Output the [x, y] coordinate of the center of the cell containing the given text.  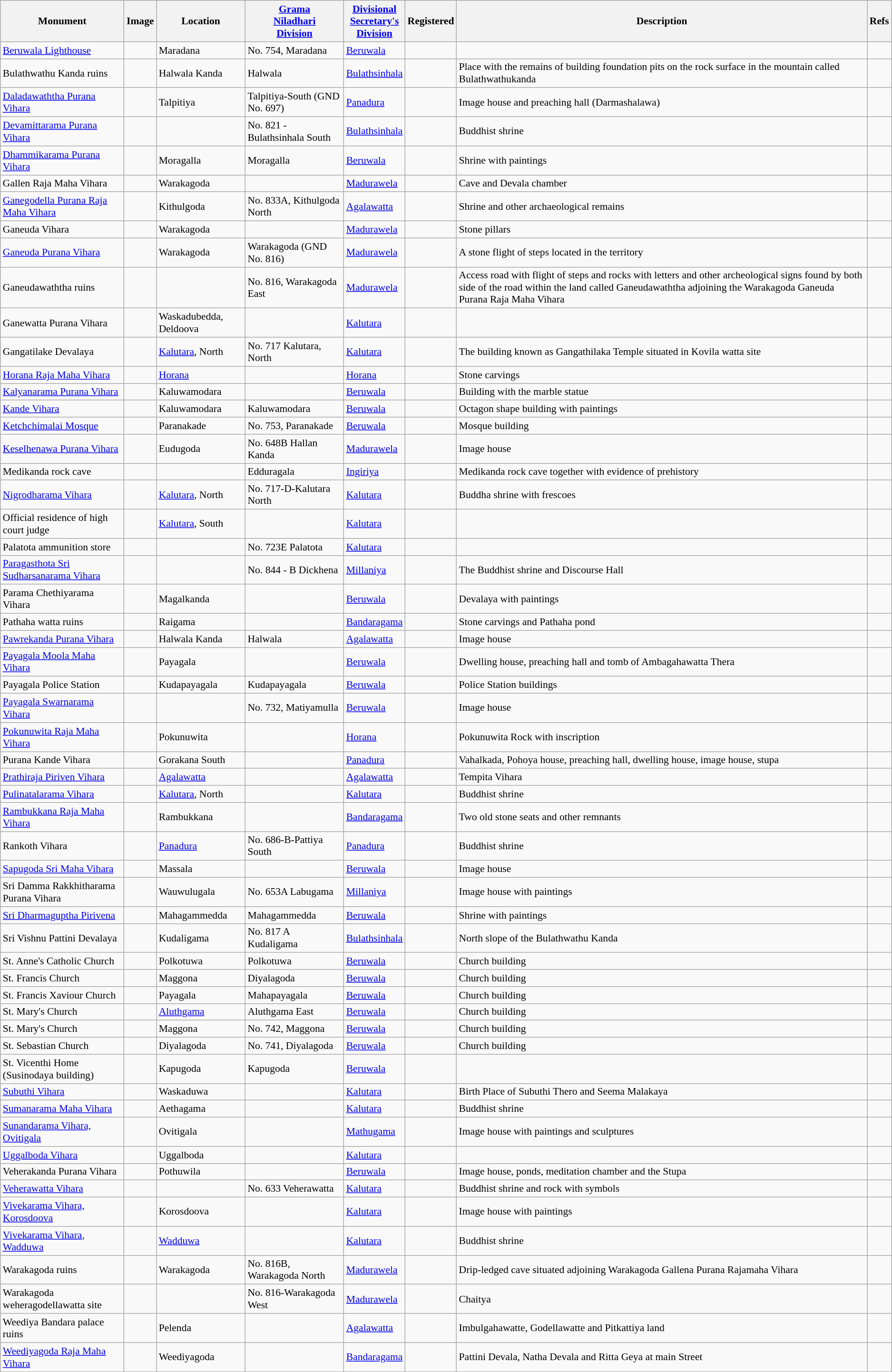
Aethagama [201, 1109]
Place with the remains of building foundation pits on the rock surface in the mountain called Bulathwathukanda [662, 73]
No. 742, Maggona [294, 1029]
Pattini Devala, Natha Devala and Ritta Geya at main Street [662, 1357]
No. 754, Maradana [294, 50]
Payagala Moola Maha Vihara [62, 662]
Daladawaththa Purana Vihara [62, 103]
No. 741, Diyalagoda [294, 1046]
Pokunuwita [201, 737]
No. 648B Hallan Kanda [294, 449]
Rambukkana Raja Maha Vihara [62, 817]
Veherawatta Vihara [62, 1189]
Edduragala [294, 472]
Police Station buildings [662, 685]
Kalyanarama Purana Vihara [62, 392]
Refs [879, 21]
Drip-ledged cave situated adjoining Warakagoda Gallena Purana Rajamaha Vihara [662, 1270]
Aluthgama [201, 1012]
Massala [201, 869]
St. Francis Xaviour Church [62, 995]
No. 717-D-Kalutara North [294, 495]
Mahapayagala [294, 995]
DivisionalSecretary'sDivision [375, 21]
Ingiriya [375, 472]
Rambukkana [201, 817]
Tempita Vihara [662, 777]
Octagon shape building with paintings [662, 409]
Purana Kande Vihara [62, 760]
No. 816-Warakagoda West [294, 1299]
No. 821 - Bulathsinhala South [294, 131]
Payagala Police Station [62, 685]
Waskaduwa [201, 1092]
No. 633 Veherawatta [294, 1189]
Pokunuwita Raja Maha Vihara [62, 737]
Prathiraja Piriven Vihara [62, 777]
Weediya Bandara palace ruins [62, 1328]
Image house with paintings and sculptures [662, 1132]
Description [662, 21]
Stone pillars [662, 230]
Registered [431, 21]
Payagala Swarnarama Vihara [62, 708]
Two old stone seats and other remnants [662, 817]
No. 816, Warakagoda East [294, 287]
No. 844 - B Dickhena [294, 570]
Uggalboda [201, 1155]
Mosque building [662, 426]
Parama Chethiyarama Vihara [62, 599]
Cave and Devala chamber [662, 184]
Gangatilake Devalaya [62, 352]
Stone carvings [662, 375]
Location [201, 21]
Ganegodella Purana Raja Maha Vihara [62, 206]
A stone flight of steps located in the territory [662, 252]
Kithulgoda [201, 206]
Gorakana South [201, 760]
Buddha shrine with frescoes [662, 495]
Rankoth Vihara [62, 846]
Ganeudawaththa ruins [62, 287]
No. 817 A Kudaligama [294, 938]
No. 653A Labugama [294, 892]
Gallen Raja Maha Vihara [62, 184]
Medikanda rock cave [62, 472]
Shrine and other archaeological remains [662, 206]
No. 686-B-Pattiya South [294, 846]
GramaNiladhariDivision [294, 21]
Sri Damma Rakkhitharama Purana Vihara [62, 892]
The building known as Gangathilaka Temple situated in Kovila watta site [662, 352]
Kande Vihara [62, 409]
No. 717 Kalutara, North [294, 352]
Sri Dharmaguptha Pirivena [62, 915]
Dhammikarama Purana Vihara [62, 161]
Vivekarama Vihara, Wadduwa [62, 1241]
The Buddhist shrine and Discourse Hall [662, 570]
Monument [62, 21]
No. 723E Palatota [294, 547]
Pawrekanda Purana Vihara [62, 639]
Buddhist shrine and rock with symbols [662, 1189]
Eudugoda [201, 449]
Beruwala Lighthouse [62, 50]
Ganeuda Vihara [62, 230]
Sri Vishnu Pattini Devalaya [62, 938]
Ovitigala [201, 1132]
Magalkanda [201, 599]
Talpitiya [201, 103]
No. 816B, Warakagoda North [294, 1270]
Vivekarama Vihara, Korosdoova [62, 1212]
Raigama [201, 622]
Vahalkada, Pohoya house, preaching hall, dwelling house, image house, stupa [662, 760]
Devalaya with paintings [662, 599]
Maradana [201, 50]
Keselhenawa Purana Vihara [62, 449]
Warakagoda weheragodellawatta site [62, 1299]
Wauwulugala [201, 892]
Sapugoda Sri Maha Vihara [62, 869]
Image house, ponds, meditation chamber and the Stupa [662, 1172]
Waskadubedda, Deldoova [201, 323]
Weediyagoda [201, 1357]
Kudaligama [201, 938]
Birth Place of Subuthi Thero and Seema Malakaya [662, 1092]
Bulathwathu Kanda ruins [62, 73]
Dwelling house, preaching hall and tomb of Ambagahawatta Thera [662, 662]
No. 732, Matiyamulla [294, 708]
Veherakanda Purana Vihara [62, 1172]
Pokunuwita Rock with inscription [662, 737]
Kalutara, South [201, 524]
Nigrodharama Vihara [62, 495]
North slope of the Bulathwathu Kanda [662, 938]
Talpitiya-South (GND No. 697) [294, 103]
Wadduwa [201, 1241]
Sunandarama Vihara, Ovitigala [62, 1132]
Image [140, 21]
St. Francis Church [62, 978]
Korosdoova [201, 1212]
Stone carvings and Pathaha pond [662, 622]
Devamittarama Purana Vihara [62, 131]
Warakagoda (GND No. 816) [294, 252]
Building with the marble statue [662, 392]
Pothuwila [201, 1172]
No. 833A, Kithulgoda North [294, 206]
Sumanarama Maha Vihara [62, 1109]
Warakagoda ruins [62, 1270]
St. Anne's Catholic Church [62, 961]
Palatota ammunition store [62, 547]
Weediyagoda Raja Maha Vihara [62, 1357]
Subuthi Vihara [62, 1092]
Paragasthota Sri Sudharsanarama Vihara [62, 570]
Pelenda [201, 1328]
Uggalboda Vihara [62, 1155]
Chaitya [662, 1299]
St. Sebastian Church [62, 1046]
Horana Raja Maha Vihara [62, 375]
No. 753, Paranakade [294, 426]
Ganeuda Purana Vihara [62, 252]
St. Vicenthi Home (Susinodaya building) [62, 1068]
Image house and preaching hall (Darmashalawa) [662, 103]
Pathaha watta ruins [62, 622]
Ganewatta Purana Vihara [62, 323]
Paranakade [201, 426]
Medikanda rock cave together with evidence of prehistory [662, 472]
Ketchchimalai Mosque [62, 426]
Imbulgahawatte, Godellawatte and Pitkattiya land [662, 1328]
Pulinatalarama Vihara [62, 794]
Aluthgama East [294, 1012]
Mathugama [375, 1132]
Official residence of high court judge [62, 524]
